Identify which cell holds the provided text, then report its [x, y] central coordinate. 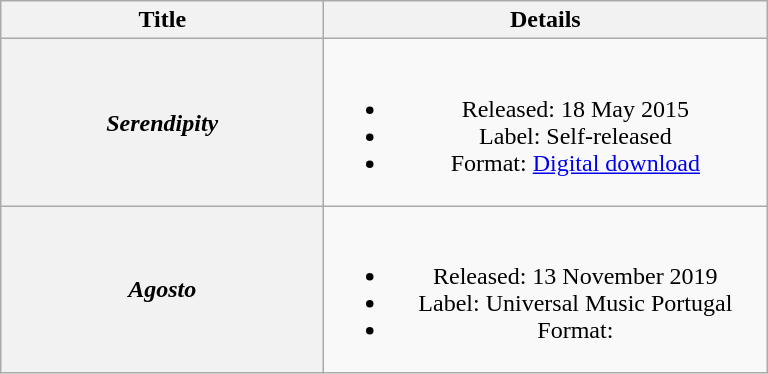
Released: 18 May 2015Label: Self-releasedFormat: Digital download [546, 122]
Agosto [162, 290]
Title [162, 20]
Details [546, 20]
Serendipity [162, 122]
Released: 13 November 2019Label: Universal Music PortugalFormat: [546, 290]
